Identify which cell holds the provided text, then report its [x, y] central coordinate. 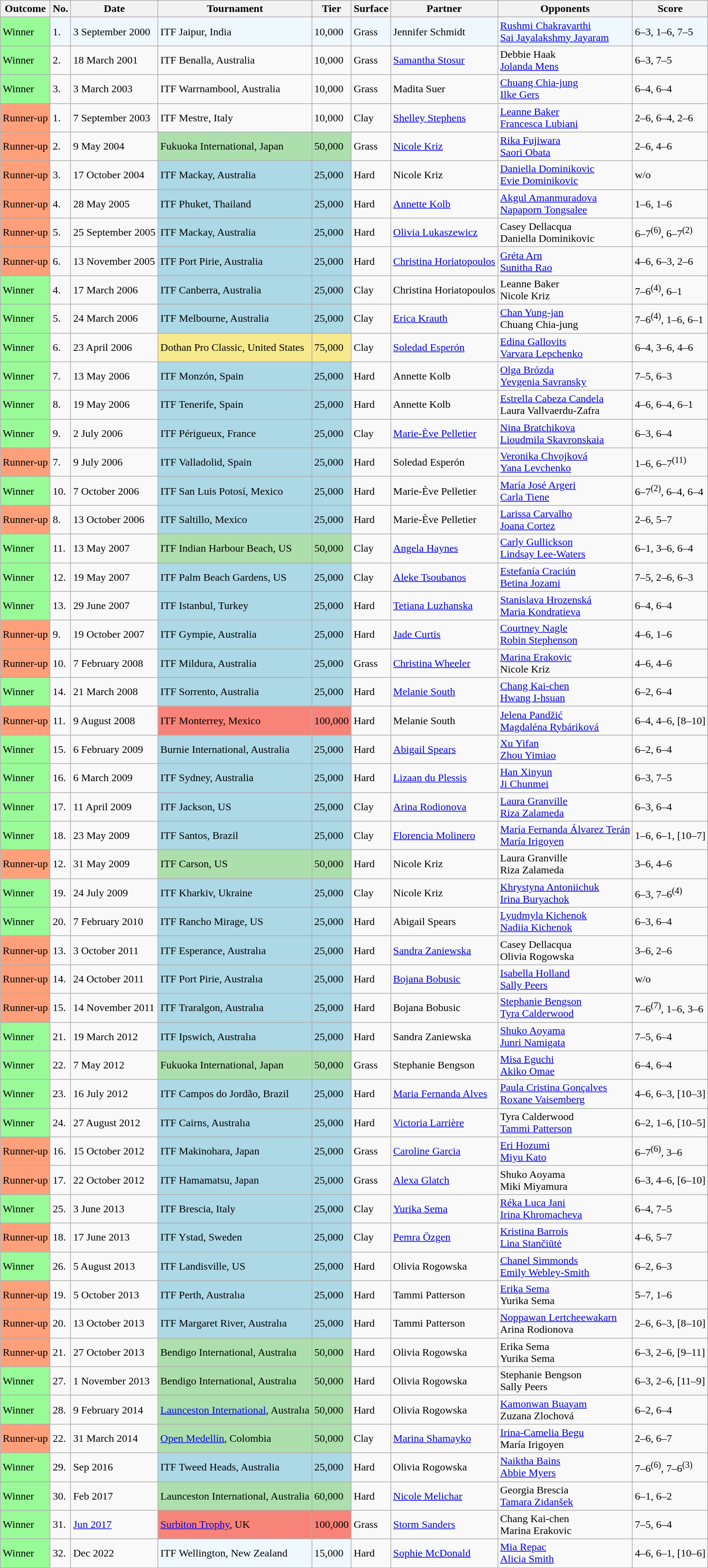
ITF Indian Harbour Beach, US [235, 548]
ITF Margaret River, Australıa [235, 1324]
6–3, 1–6, 7–5 [671, 32]
Florencia Molinero [444, 836]
6–3, 7–6(4) [671, 893]
30. [60, 1496]
Dec 2022 [114, 1553]
Sep 2016 [114, 1467]
25. [60, 1208]
Feb 2017 [114, 1496]
Kamonwan Buayam Zuzana Zlochová [565, 1410]
4–6, 1–6 [671, 635]
7–6(7), 1–6, 3–6 [671, 1008]
7 October 2006 [114, 491]
Tournament [235, 9]
Caroline Garcia [444, 1151]
19 May 2006 [114, 405]
Rushmi Chakravarthi Sai Jayalakshmy Jayaram [565, 32]
Misa Eguchi Akiko Omae [565, 1065]
ITF Perth, Australıa [235, 1295]
Paula Cristina Gonçalves Roxane Vaisemberg [565, 1094]
6–3, 2–6, [11–9] [671, 1381]
26. [60, 1266]
Jun 2017 [114, 1524]
ITF Landisville, US [235, 1266]
6–3, 4–6, [6–10] [671, 1180]
Tetiana Luzhanska [444, 605]
7–6(4), 6–1 [671, 290]
6–7(6), 3–6 [671, 1151]
18 March 2001 [114, 60]
ITF Port Pirie, Australıa [235, 979]
Yurika Sema [444, 1208]
7 September 2003 [114, 117]
Nina Bratchikova Lioudmila Skavronskaia [565, 433]
Score [671, 9]
3 October 2011 [114, 951]
27 October 2013 [114, 1352]
Mia Repac Alicia Smith [565, 1553]
ITF San Luis Potosí, Mexico [235, 491]
4–6, 6–4, 6–1 [671, 405]
1–6, 1–6 [671, 204]
17 March 2006 [114, 290]
ITF Palm Beach Gardens, US [235, 577]
ITF Rancho Mirage, US [235, 921]
Christina Wheeler [444, 663]
28. [60, 1410]
ITF Monzón, Spain [235, 376]
32. [60, 1553]
Olivia Lukaszewicz [444, 232]
31. [60, 1524]
24. [60, 1123]
22 October 2012 [114, 1180]
Pemra Özgen [444, 1237]
Sophie McDonald [444, 1553]
19 October 2007 [114, 635]
7–5, 6–3 [671, 376]
7 May 2012 [114, 1065]
Casey Dellacqua Daniella Dominikovic [565, 232]
31 May 2009 [114, 864]
No. [60, 9]
13 October 2013 [114, 1324]
7 February 2010 [114, 921]
Partner [444, 9]
3 March 2003 [114, 89]
6 March 2009 [114, 778]
Angela Haynes [444, 548]
Date [114, 9]
Maria Fernanda Alves [444, 1094]
5 August 2013 [114, 1266]
6–4, 7–5 [671, 1208]
ITF Mildura, Australia [235, 663]
6–7(6), 6–7(2) [671, 232]
75,000 [332, 347]
27. [60, 1381]
4–6, 4–6 [671, 663]
Madita Suer [444, 89]
4–6, 6–1, [10–6] [671, 1553]
ITF Istanbul, Turkey [235, 605]
ITF Valladolid, Spain [235, 463]
2–6, 5–7 [671, 520]
Courtney Nagle Robin Stephenson [565, 635]
Eri Hozumi Miyu Kato [565, 1151]
Surface [371, 9]
Chanel Simmonds Emily Webley-Smith [565, 1266]
Lizaan du Plessis [444, 778]
Marina Shamayko [444, 1439]
ITF Makinohara, Japan [235, 1151]
ITF Wellington, New Zealand [235, 1553]
6–2, 6–3 [671, 1266]
ITF Esperance, Australıa [235, 951]
9 May 2004 [114, 147]
6–1, 6–2 [671, 1496]
Daniella Dominikovic Evie Dominikovic [565, 175]
3–6, 4–6 [671, 864]
27 August 2012 [114, 1123]
Lyudmyla Kichenok Nadiia Kichenok [565, 921]
29. [60, 1467]
14 November 2011 [114, 1008]
24 October 2011 [114, 979]
23 April 2006 [114, 347]
60,000 [332, 1496]
Gréta Arn Sunitha Rao [565, 261]
ITF Traralgon, Australıa [235, 1008]
Leanne Baker Francesca Lubiani [565, 117]
María Fernanda Álvarez Terán María Irigoyen [565, 836]
ITF Monterrey, Mexico [235, 720]
Opponents [565, 9]
21 March 2008 [114, 692]
ITF Canberra, Australia [235, 290]
ITF Saltillo, Mexico [235, 520]
Aleke Tsoubanos [444, 577]
31 March 2014 [114, 1439]
13 October 2006 [114, 520]
Shuko Aoyama Junri Namigata [565, 1036]
11 April 2009 [114, 807]
Carly Gullickson Lindsay Lee-Waters [565, 548]
5 October 2013 [114, 1295]
1 November 2013 [114, 1381]
ITF Mestre, Italy [235, 117]
Launceston International, Australıa [235, 1410]
7 February 2008 [114, 663]
ITF Sydney, Australia [235, 778]
María José Argeri Carla Tiene [565, 491]
Khrystyna Antoniichuk Irina Buryachok [565, 893]
1–6, 6–7(11) [671, 463]
Open Medellín, Colombia [235, 1439]
6 February 2009 [114, 749]
Chang Kai-chen Marina Erakovic [565, 1524]
Dothan Pro Classic, United States [235, 347]
5–7, 1–6 [671, 1295]
Noppawan Lertcheewakarn Arina Rodionova [565, 1324]
Han Xinyun Ji Chunmei [565, 778]
Edina Gallovits Varvara Lepchenko [565, 347]
13 May 2006 [114, 376]
ITF Warrnambool, Australia [235, 89]
19 March 2012 [114, 1036]
Chang Kai-chen Hwang I-hsuan [565, 692]
15,000 [332, 1553]
6–3, 2–6, [9–11] [671, 1352]
2–6, 6–4, 2–6 [671, 117]
Naiktha Bains Abbie Myers [565, 1467]
2–6, 4–6 [671, 147]
ITF Phuket, Thailand [235, 204]
Arina Rodionova [444, 807]
4–6, 6–3, [10–3] [671, 1094]
Irina-Camelia Begu María Irigoyen [565, 1439]
Olga Brózda Yevgenia Savransky [565, 376]
Chan Yung-jan Chuang Chia-jung [565, 319]
13 November 2005 [114, 261]
Outcome [26, 9]
25 September 2005 [114, 232]
Larissa Carvalho Joana Cortez [565, 520]
4–6, 5–7 [671, 1237]
ITF Jaipur, India [235, 32]
Isabella Holland Sally Peers [565, 979]
ITF Sorrento, Australia [235, 692]
Estrella Cabeza Candela Laura Vallvaerdu-Zafra [565, 405]
Akgul Amanmuradova Napaporn Tongsalee [565, 204]
Alexa Glatch [444, 1180]
Nicole Melichar [444, 1496]
Debbie Haak Jolanda Mens [565, 60]
6–1, 3–6, 6–4 [671, 548]
Tier [332, 9]
Kristina Barrois Lina Stančiūtė [565, 1237]
Launceston International, Australia [235, 1496]
Storm Sanders [444, 1524]
9 February 2014 [114, 1410]
ITF Melbourne, Australia [235, 319]
Stephanie Bengson Tyra Calderwood [565, 1008]
Burnie International, Australia [235, 749]
Leanne Baker Nicole Kriz [565, 290]
6–2, 1–6, [10–5] [671, 1123]
15 October 2012 [114, 1151]
9 August 2008 [114, 720]
Georgia Brescia Tamara Zidanšek [565, 1496]
7–6(6), 7–6(3) [671, 1467]
ITF Ystad, Sweden [235, 1237]
Stephanie Bengson [444, 1065]
ITF Santos, Brazil [235, 836]
ITF Gympie, Australia [235, 635]
Réka Luca Jani Irina Khromacheva [565, 1208]
17 October 2004 [114, 175]
ITF Kharkiv, Ukraine [235, 893]
Shuko Aoyama Miki Miyamura [565, 1180]
3 June 2013 [114, 1208]
ITF Jackson, US [235, 807]
ITF Tweed Heads, Australia [235, 1467]
Stanislava Hrozenská Maria Kondratieva [565, 605]
24 March 2006 [114, 319]
2–6, 6–3, [8–10] [671, 1324]
Jade Curtis [444, 635]
6–7(2), 6–4, 6–4 [671, 491]
ITF Port Pirie, Australia [235, 261]
3–6, 2–6 [671, 951]
Marina Erakovic Nicole Kriz [565, 663]
Stephanie Bengson Sally Peers [565, 1381]
Erica Krauth [444, 319]
Surbiton Trophy, UK [235, 1524]
Rika Fujiwara Saori Obata [565, 147]
4–6, 6–3, 2–6 [671, 261]
Jelena Pandžić Magdaléna Rybáriková [565, 720]
ITF Campos do Jordão, Brazil [235, 1094]
ITF Hamamatsu, Japan [235, 1180]
28 May 2005 [114, 204]
Samantha Stosur [444, 60]
Chuang Chia-jung Ilke Gers [565, 89]
6–4, 3–6, 4–6 [671, 347]
16 July 2012 [114, 1094]
17 June 2013 [114, 1237]
29 June 2007 [114, 605]
ITF Ipswich, Australıa [235, 1036]
Shelley Stephens [444, 117]
23. [60, 1094]
23 May 2009 [114, 836]
6–4, 4–6, [8–10] [671, 720]
Xu Yifan Zhou Yimiao [565, 749]
ITF Carson, US [235, 864]
ITF Benalla, Australia [235, 60]
2–6, 6–7 [671, 1439]
9 July 2006 [114, 463]
3 September 2000 [114, 32]
ITF Cairns, Australıa [235, 1123]
ITF Brescia, Italy [235, 1208]
Jennifer Schmidt [444, 32]
Veronika Chvojková Yana Levchenko [565, 463]
7–6(4), 1–6, 6–1 [671, 319]
24 July 2009 [114, 893]
2 July 2006 [114, 433]
ITF Périgueux, France [235, 433]
13 May 2007 [114, 548]
Tyra Calderwood Tammi Patterson [565, 1123]
7–5, 2–6, 6–3 [671, 577]
ITF Tenerife, Spain [235, 405]
Victoria Larrière [444, 1123]
1–6, 6–1, [10–7] [671, 836]
Casey Dellacqua Olivia Rogowska [565, 951]
19 May 2007 [114, 577]
Estefanía Craciún Betina Jozami [565, 577]
